Search for the cell housing the specified text and yield its [x, y] center coordinate. 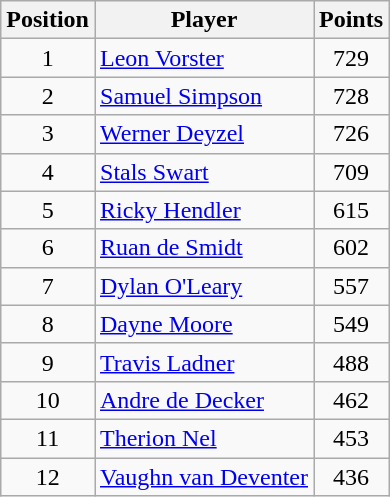
602 [352, 248]
Travis Ladner [204, 362]
726 [352, 134]
Dayne Moore [204, 324]
488 [352, 362]
Therion Nel [204, 438]
9 [48, 362]
7 [48, 286]
Position [48, 20]
10 [48, 400]
728 [352, 96]
8 [48, 324]
Dylan O'Leary [204, 286]
436 [352, 477]
729 [352, 58]
615 [352, 210]
11 [48, 438]
Samuel Simpson [204, 96]
Vaughn van Deventer [204, 477]
453 [352, 438]
Points [352, 20]
6 [48, 248]
549 [352, 324]
709 [352, 172]
Ricky Hendler [204, 210]
Stals Swart [204, 172]
4 [48, 172]
Leon Vorster [204, 58]
3 [48, 134]
462 [352, 400]
5 [48, 210]
2 [48, 96]
Werner Deyzel [204, 134]
1 [48, 58]
Player [204, 20]
557 [352, 286]
Andre de Decker [204, 400]
Ruan de Smidt [204, 248]
12 [48, 477]
